From the cell containing the given text, extract its center point as [x, y] coordinate. 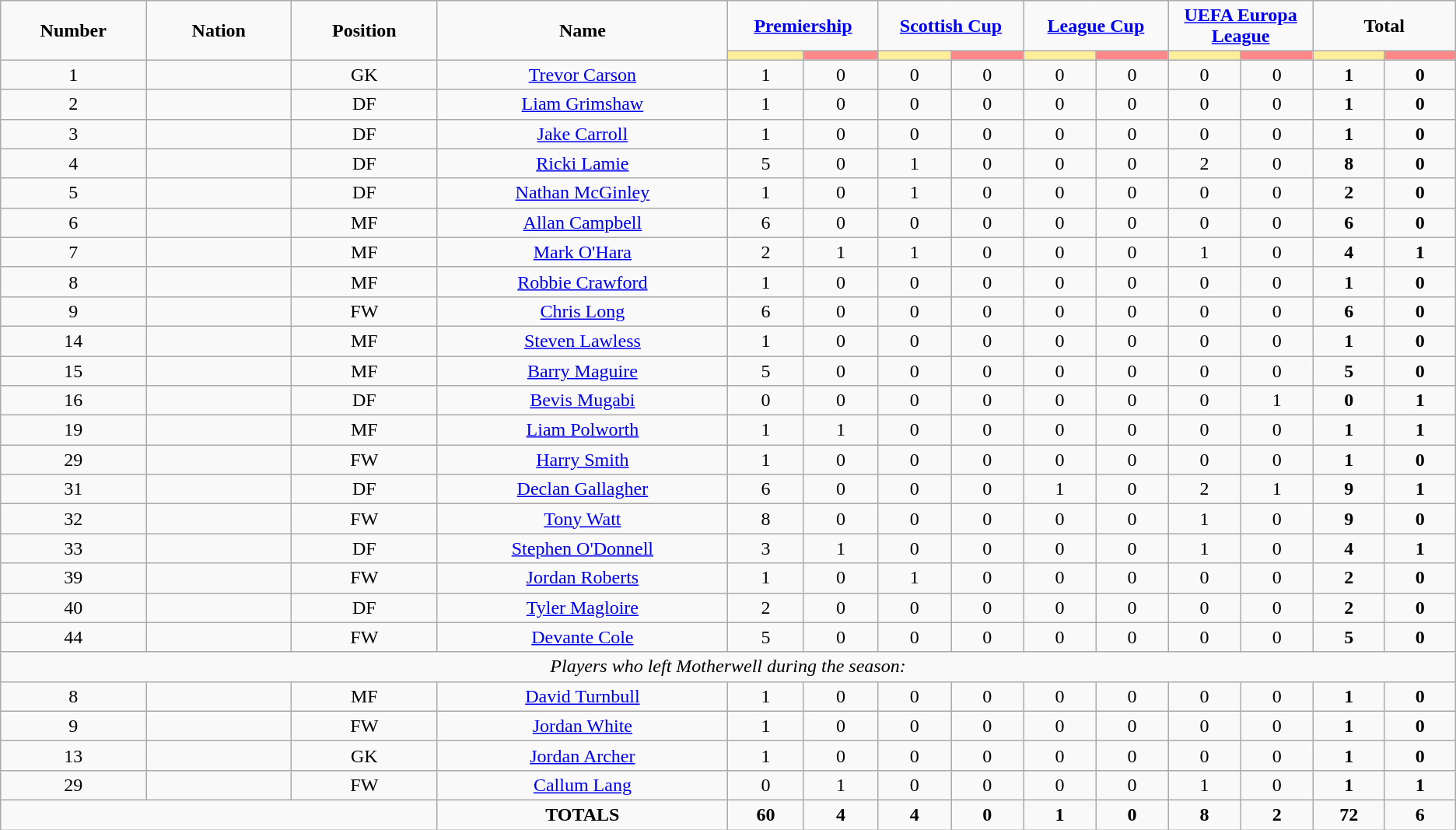
Mark O'Hara [583, 252]
Liam Polworth [583, 430]
Nation [219, 30]
Devante Cole [583, 637]
40 [73, 608]
Stephen O'Donnell [583, 548]
32 [73, 519]
19 [73, 430]
14 [73, 341]
League Cup [1096, 26]
Ricki Lamie [583, 163]
Scottish Cup [950, 26]
Players who left Motherwell during the season: [728, 667]
Trevor Carson [583, 75]
Nathan McGinley [583, 193]
Jordan White [583, 726]
72 [1349, 814]
44 [73, 637]
60 [765, 814]
Total [1384, 26]
7 [73, 252]
33 [73, 548]
Steven Lawless [583, 341]
David Turnbull [583, 696]
13 [73, 755]
Premiership [803, 26]
Barry Maguire [583, 371]
Bevis Mugabi [583, 401]
Jordan Archer [583, 755]
15 [73, 371]
31 [73, 489]
Tony Watt [583, 519]
Jake Carroll [583, 134]
39 [73, 578]
TOTALS [583, 814]
Liam Grimshaw [583, 104]
Jordan Roberts [583, 578]
16 [73, 401]
Tyler Magloire [583, 608]
Number [73, 30]
Position [364, 30]
Robbie Crawford [583, 282]
Name [583, 30]
Allan Campbell [583, 222]
Declan Gallagher [583, 489]
UEFA Europa League [1241, 26]
Chris Long [583, 311]
Harry Smith [583, 460]
Callum Lang [583, 785]
